Locate the cell with the specified text and output its (X, Y) center coordinate. 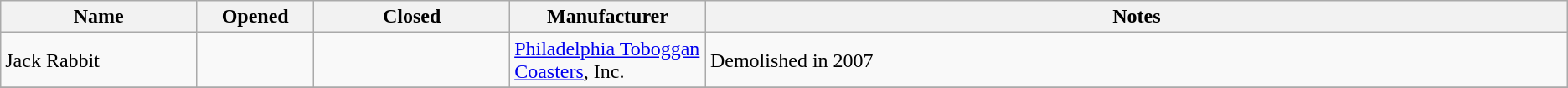
Name (99, 17)
Notes (1136, 17)
Opened (255, 17)
Closed (412, 17)
Manufacturer (608, 17)
Demolished in 2007 (1136, 60)
Jack Rabbit (99, 60)
Philadelphia Toboggan Coasters, Inc. (608, 60)
